Return (x, y) of the center of cell containing provided text 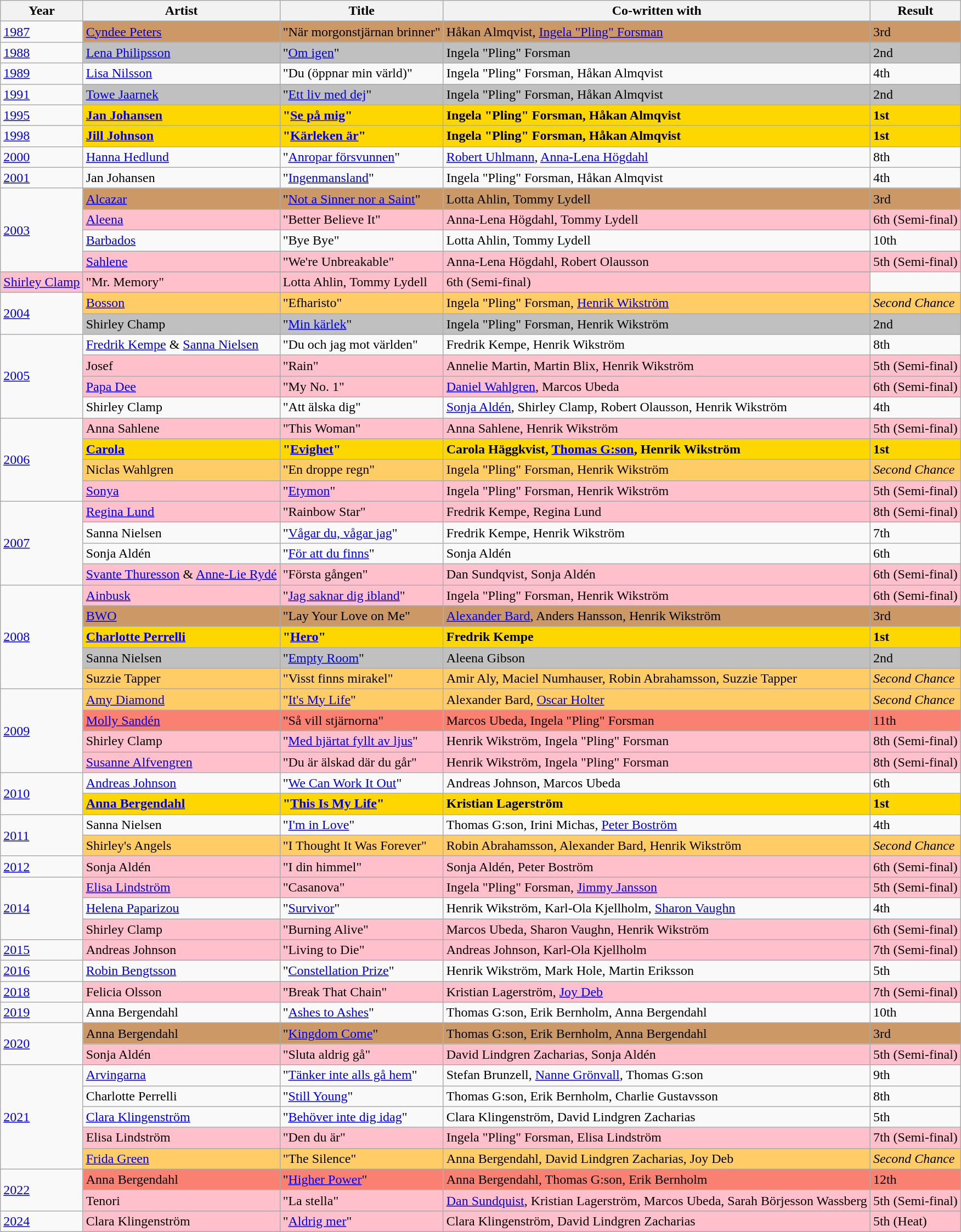
2019 (42, 1013)
"Rain" (361, 366)
"Living to Die" (361, 950)
BWO (181, 616)
"Break That Chain" (361, 992)
Suzzie Tapper (181, 679)
"Om igen" (361, 53)
"I din himmel" (361, 866)
Frida Green (181, 1159)
Papa Dee (181, 387)
2009 (42, 731)
"We're Unbreakable" (361, 262)
"My No. 1" (361, 387)
"Så vill stjärnorna" (361, 720)
Robin Abrahamsson, Alexander Bard, Henrik Wikström (657, 845)
"Du och jag mot världen" (361, 345)
Cyndee Peters (181, 32)
Amir Aly, Maciel Numhauser, Robin Abrahamsson, Suzzie Tapper (657, 679)
"Kingdom Come" (361, 1034)
"Casanova" (361, 887)
Kristian Lagerström (657, 804)
Aleena (181, 219)
Andreas Johnson, Marcos Ubeda (657, 783)
Tenori (181, 1200)
2015 (42, 950)
2005 (42, 376)
2020 (42, 1044)
Sonja Aldén, Peter Boström (657, 866)
David Lindgren Zacharias, Sonja Aldén (657, 1054)
Annelie Martin, Martin Blix, Henrik Wikström (657, 366)
Helena Paparizou (181, 908)
"This Woman" (361, 428)
2003 (42, 230)
Co-written with (657, 11)
Josef (181, 366)
"Att älska dig" (361, 407)
1989 (42, 73)
Andreas Johnson, Karl-Ola Kjellholm (657, 950)
Title (361, 11)
"När morgonstjärnan brinner" (361, 32)
"Still Young" (361, 1096)
2016 (42, 971)
Carola (181, 449)
"Better Believe It" (361, 219)
1998 (42, 136)
Ingela "Pling" Forsman, Elisa Lindström (657, 1138)
"Ingenmansland" (361, 178)
2001 (42, 178)
Ainbusk (181, 595)
Ingela "Pling" Forsman (657, 53)
"Se på mig" (361, 115)
2006 (42, 459)
9th (915, 1075)
"Behöver inte dig idag" (361, 1117)
2014 (42, 908)
"Ett liv med dej" (361, 94)
Shirley's Angels (181, 845)
2007 (42, 543)
Lena Philipsson (181, 53)
"This Is My Life" (361, 804)
"Efharisto" (361, 303)
"Visst finns mirakel" (361, 679)
"Higher Power" (361, 1179)
Robert Uhlmann, Anna-Lena Högdahl (657, 157)
Shirley Champ (181, 324)
"Kärleken är" (361, 136)
"Rainbow Star" (361, 512)
Dan Sundqvist, Sonja Aldén (657, 574)
"Not a Sinner nor a Saint" (361, 198)
1995 (42, 115)
2021 (42, 1117)
"Burning Alive" (361, 929)
Year (42, 11)
Anna Sahlene (181, 428)
"I Thought It Was Forever" (361, 845)
1987 (42, 32)
5th (Heat) (915, 1221)
"Bye Bye" (361, 240)
"Den du är" (361, 1138)
"I'm in Love" (361, 825)
"Constellation Prize" (361, 971)
"Survivor" (361, 908)
"Empty Room" (361, 658)
Niclas Wahlgren (181, 470)
Arvingarna (181, 1075)
Sahlene (181, 262)
Susanne Alfvengren (181, 762)
11th (915, 720)
Fredrik Kempe (657, 637)
"Aldrig mer" (361, 1221)
2022 (42, 1190)
7th (915, 532)
"Tänker inte alls gå hem" (361, 1075)
Aleena Gibson (657, 658)
"Hero" (361, 637)
Håkan Almqvist, Ingela "Pling" Forsman (657, 32)
Amy Diamond (181, 700)
Anna-Lena Högdahl, Tommy Lydell (657, 219)
12th (915, 1179)
"Evighet" (361, 449)
Bosson (181, 303)
2012 (42, 866)
Artist (181, 11)
Sonya (181, 491)
2008 (42, 637)
Result (915, 11)
"Sluta aldrig gå" (361, 1054)
Marcos Ubeda, Ingela "Pling" Forsman (657, 720)
2000 (42, 157)
Molly Sandén (181, 720)
Daniel Wahlgren, Marcos Ubeda (657, 387)
"Ashes to Ashes" (361, 1013)
Anna Bergendahl, David Lindgren Zacharias, Joy Deb (657, 1159)
"We Can Work It Out" (361, 783)
Ingela "Pling" Forsman, Jimmy Jansson (657, 887)
2024 (42, 1221)
1988 (42, 53)
Lisa Nilsson (181, 73)
"Första gången" (361, 574)
Kristian Lagerström, Joy Deb (657, 992)
Towe Jaarnek (181, 94)
"Anropar försvunnen" (361, 157)
Stefan Brunzell, Nanne Grönvall, Thomas G:son (657, 1075)
"För att du finns" (361, 553)
"Med hjärtat fyllt av ljus" (361, 741)
"Mr. Memory" (181, 282)
Hanna Hedlund (181, 157)
"En droppe regn" (361, 470)
Marcos Ubeda, Sharon Vaughn, Henrik Wikström (657, 929)
Anna Sahlene, Henrik Wikström (657, 428)
Alexander Bard, Oscar Holter (657, 700)
Robin Bengtsson (181, 971)
"La stella" (361, 1200)
"Du är älskad där du går" (361, 762)
"The Silence" (361, 1159)
Regina Lund (181, 512)
Fredrik Kempe, Regina Lund (657, 512)
"Vågar du, vågar jag" (361, 532)
Dan Sundquist, Kristian Lagerström, Marcos Ubeda, Sarah Börjesson Wassberg (657, 1200)
Sonja Aldén, Shirley Clamp, Robert Olausson, Henrik Wikström (657, 407)
Alcazar (181, 198)
Barbados (181, 240)
"Etymon" (361, 491)
Henrik Wikström, Karl-Ola Kjellholm, Sharon Vaughn (657, 908)
Anna-Lena Högdahl, Robert Olausson (657, 262)
Anna Bergendahl, Thomas G:son, Erik Bernholm (657, 1179)
1991 (42, 94)
2010 (42, 793)
2018 (42, 992)
Svante Thuresson & Anne-Lie Rydé (181, 574)
"Du (öppnar min värld)" (361, 73)
2011 (42, 835)
2004 (42, 314)
Alexander Bard, Anders Hansson, Henrik Wikström (657, 616)
Henrik Wikström, Mark Hole, Martin Eriksson (657, 971)
"Lay Your Love on Me" (361, 616)
Jill Johnson (181, 136)
Thomas G:son, Irini Michas, Peter Boström (657, 825)
Fredrik Kempe & Sanna Nielsen (181, 345)
"Min kärlek" (361, 324)
Thomas G:son, Erik Bernholm, Charlie Gustavsson (657, 1096)
"It's My Life" (361, 700)
Felicia Olsson (181, 992)
"Jag saknar dig ibland" (361, 595)
Carola Häggkvist, Thomas G:son, Henrik Wikström (657, 449)
